Identify which cell holds the provided text, then report its [X, Y] central coordinate. 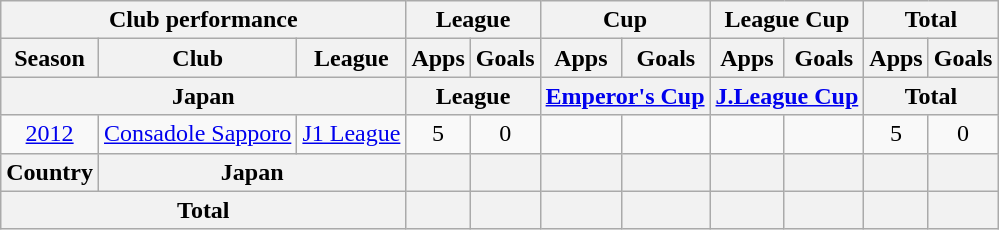
Club [197, 58]
2012 [50, 134]
J.League Cup [787, 96]
League Cup [787, 20]
Emperor's Cup [625, 96]
Country [50, 172]
Season [50, 58]
Cup [625, 20]
Club performance [204, 20]
J1 League [352, 134]
Consadole Sapporo [197, 134]
